For the text-containing cell, return its midpoint in (x, y) coordinate format. 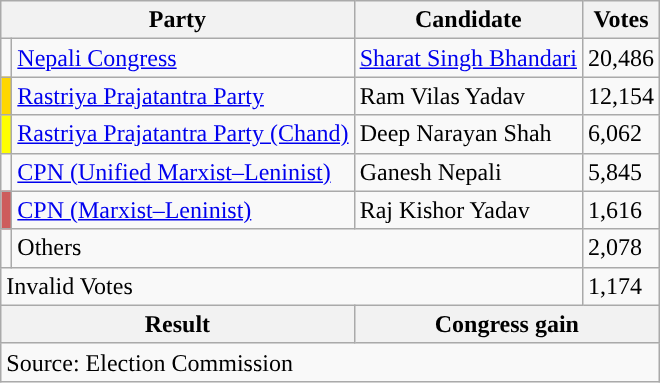
6,062 (620, 134)
Invalid Votes (292, 286)
Ganesh Nepali (468, 172)
Source: Election Commission (330, 362)
1,616 (620, 210)
Deep Narayan Shah (468, 134)
2,078 (620, 248)
Rastriya Prajatantra Party (Chand) (183, 134)
5,845 (620, 172)
Party (178, 20)
Others (298, 248)
Sharat Singh Bhandari (468, 58)
Ram Vilas Yadav (468, 96)
CPN (Marxist–Leninist) (183, 210)
Votes (620, 20)
Result (178, 324)
Nepali Congress (183, 58)
1,174 (620, 286)
Candidate (468, 20)
Congress gain (506, 324)
CPN (Unified Marxist–Leninist) (183, 172)
Rastriya Prajatantra Party (183, 96)
20,486 (620, 58)
Raj Kishor Yadav (468, 210)
12,154 (620, 96)
